From the cell containing the given text, extract its center point as [x, y] coordinate. 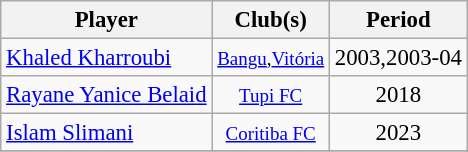
2018 [398, 95]
2023 [398, 133]
Tupi FC [271, 95]
Islam Slimani [106, 133]
2003,2003-04 [398, 58]
Period [398, 20]
Player [106, 20]
Coritiba FC [271, 133]
Bangu,Vitória [271, 58]
Khaled Kharroubi [106, 58]
Club(s) [271, 20]
Rayane Yanice Belaid [106, 95]
